Extract the [X, Y] coordinate from the center of the cell holding the provided text.  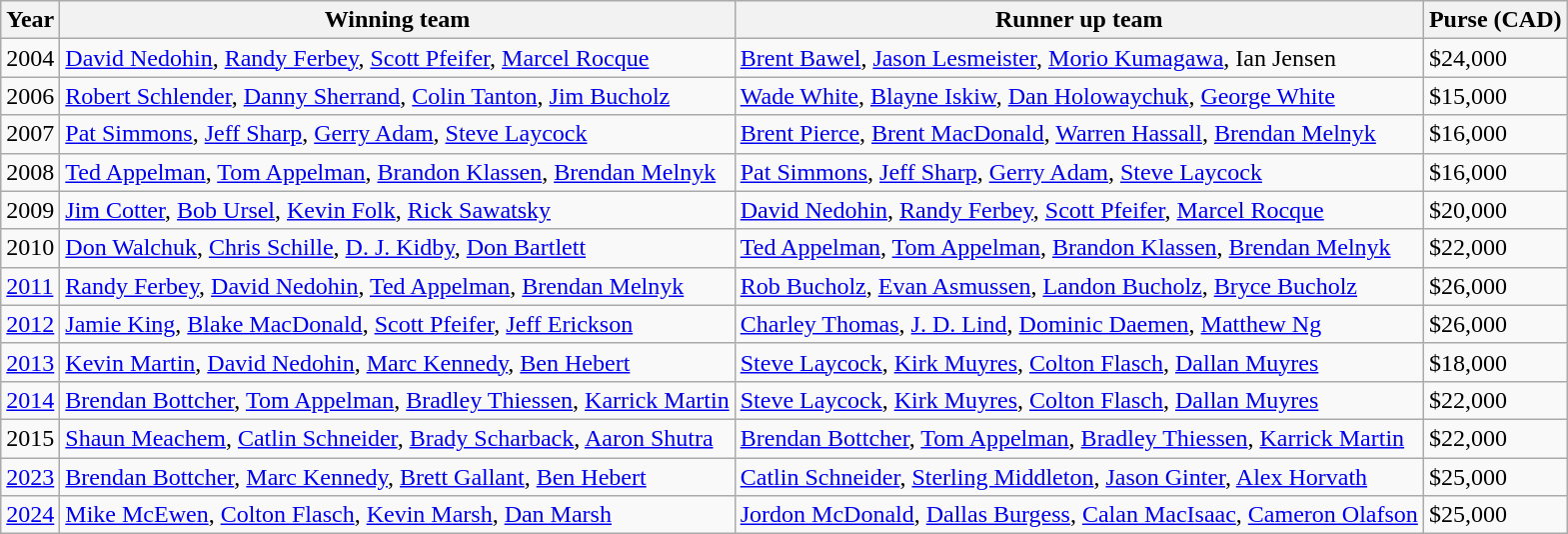
Kevin Martin, David Nedohin, Marc Kennedy, Ben Hebert [398, 362]
$20,000 [1495, 210]
$24,000 [1495, 58]
Shaun Meachem, Catlin Schneider, Brady Scharback, Aaron Shutra [398, 438]
Purse (CAD) [1495, 20]
$18,000 [1495, 362]
Brendan Bottcher, Marc Kennedy, Brett Gallant, Ben Hebert [398, 477]
2012 [30, 324]
2008 [30, 172]
2006 [30, 96]
Winning team [398, 20]
2007 [30, 134]
Randy Ferbey, David Nedohin, Ted Appelman, Brendan Melnyk [398, 286]
2014 [30, 400]
Don Walchuk, Chris Schille, D. J. Kidby, Don Bartlett [398, 248]
2004 [30, 58]
Jamie King, Blake MacDonald, Scott Pfeifer, Jeff Erickson [398, 324]
2009 [30, 210]
Brent Pierce, Brent MacDonald, Warren Hassall, Brendan Melnyk [1079, 134]
Wade White, Blayne Iskiw, Dan Holowaychuk, George White [1079, 96]
$15,000 [1495, 96]
Runner up team [1079, 20]
2010 [30, 248]
Robert Schlender, Danny Sherrand, Colin Tanton, Jim Bucholz [398, 96]
2023 [30, 477]
2013 [30, 362]
Charley Thomas, J. D. Lind, Dominic Daemen, Matthew Ng [1079, 324]
2015 [30, 438]
2011 [30, 286]
Jordon McDonald, Dallas Burgess, Calan MacIsaac, Cameron Olafson [1079, 515]
Rob Bucholz, Evan Asmussen, Landon Bucholz, Bryce Bucholz [1079, 286]
2024 [30, 515]
Year [30, 20]
Brent Bawel, Jason Lesmeister, Morio Kumagawa, Ian Jensen [1079, 58]
Catlin Schneider, Sterling Middleton, Jason Ginter, Alex Horvath [1079, 477]
Jim Cotter, Bob Ursel, Kevin Folk, Rick Sawatsky [398, 210]
Mike McEwen, Colton Flasch, Kevin Marsh, Dan Marsh [398, 515]
